Output the (x, y) coordinate of the center of the cell containing the given text.  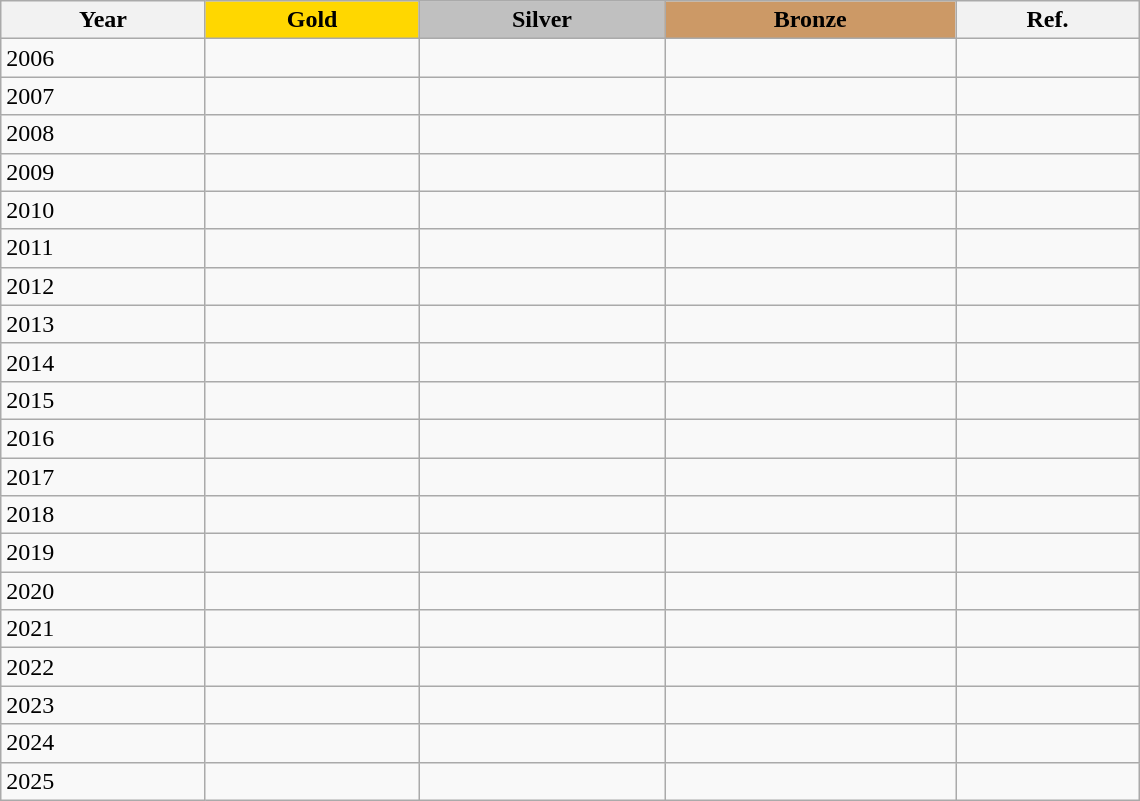
2010 (103, 210)
2013 (103, 324)
2022 (103, 667)
2012 (103, 286)
2006 (103, 58)
2014 (103, 362)
2016 (103, 438)
2009 (103, 172)
2008 (103, 134)
Bronze (810, 20)
2024 (103, 743)
2021 (103, 629)
2023 (103, 705)
2025 (103, 781)
2020 (103, 591)
2011 (103, 248)
Gold (312, 20)
Silver (542, 20)
2015 (103, 400)
Year (103, 20)
2017 (103, 477)
Ref. (1048, 20)
2007 (103, 96)
2018 (103, 515)
2019 (103, 553)
